Determine the (x, y) coordinate at the center of the cell enclosing the given text.  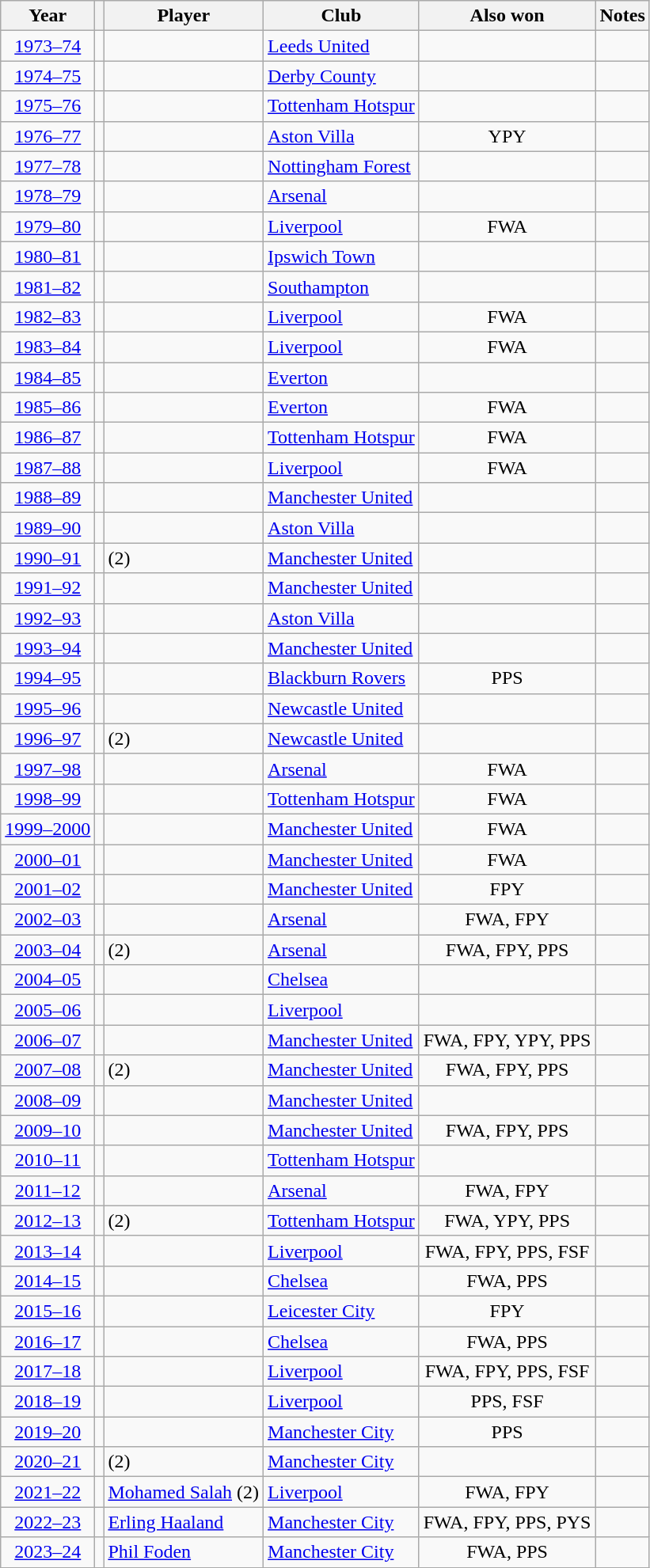
1992–93 (48, 618)
1977–78 (48, 166)
2008–09 (48, 1100)
Mohamed Salah (2) (184, 1492)
1974–75 (48, 76)
1975–76 (48, 106)
1973–74 (48, 46)
1990–91 (48, 558)
Erling Haaland (184, 1522)
1983–84 (48, 347)
Club (342, 16)
Leeds United (342, 46)
FWA, YPY, PPS (507, 1221)
2003–04 (48, 950)
1987–88 (48, 468)
Blackburn Rovers (342, 678)
2014–15 (48, 1281)
2018–19 (48, 1402)
2010–11 (48, 1160)
FWA, FPY, YPY, PPS (507, 1040)
2020–21 (48, 1462)
2022–23 (48, 1522)
2002–03 (48, 920)
Ipswich Town (342, 256)
Also won (507, 16)
1979–80 (48, 226)
2009–10 (48, 1130)
2011–12 (48, 1190)
1991–92 (48, 588)
Notes (622, 16)
1998–99 (48, 799)
1980–81 (48, 256)
2001–02 (48, 890)
1993–94 (48, 648)
1985–86 (48, 408)
2007–08 (48, 1070)
2023–24 (48, 1552)
Year (48, 16)
2004–05 (48, 980)
Player (184, 16)
1981–82 (48, 287)
2013–14 (48, 1251)
2005–06 (48, 1010)
1978–79 (48, 196)
2000–01 (48, 859)
1988–89 (48, 498)
1996–97 (48, 738)
1984–85 (48, 378)
2019–20 (48, 1432)
YPY (507, 136)
Southampton (342, 287)
2015–16 (48, 1311)
1995–96 (48, 708)
FWA, FPY, PPS, PYS (507, 1522)
2006–07 (48, 1040)
1982–83 (48, 317)
PPS, FSF (507, 1402)
2012–13 (48, 1221)
2017–18 (48, 1372)
1986–87 (48, 438)
1994–95 (48, 678)
1989–90 (48, 528)
2021–22 (48, 1492)
Leicester City (342, 1311)
Nottingham Forest (342, 166)
1997–98 (48, 769)
Derby County (342, 76)
2016–17 (48, 1342)
1999–2000 (48, 829)
Phil Foden (184, 1552)
1976–77 (48, 136)
